Extract the (X, Y) coordinate from the center of the cell holding the provided text.  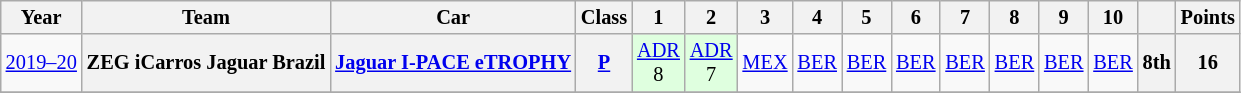
Car (453, 17)
Jaguar I-PACE eTROPHY (453, 63)
10 (1112, 17)
2 (712, 17)
1 (658, 17)
ZEG iCarros Jaguar Brazil (206, 63)
MEX (766, 63)
Team (206, 17)
7 (964, 17)
Points (1208, 17)
6 (916, 17)
5 (866, 17)
8 (1014, 17)
2019–20 (42, 63)
3 (766, 17)
Class (604, 17)
P (604, 63)
ADR8 (658, 63)
4 (816, 17)
ADR7 (712, 63)
16 (1208, 63)
Year (42, 17)
9 (1064, 17)
8th (1157, 63)
